Output the [X, Y] coordinate of the center of the cell containing the given text.  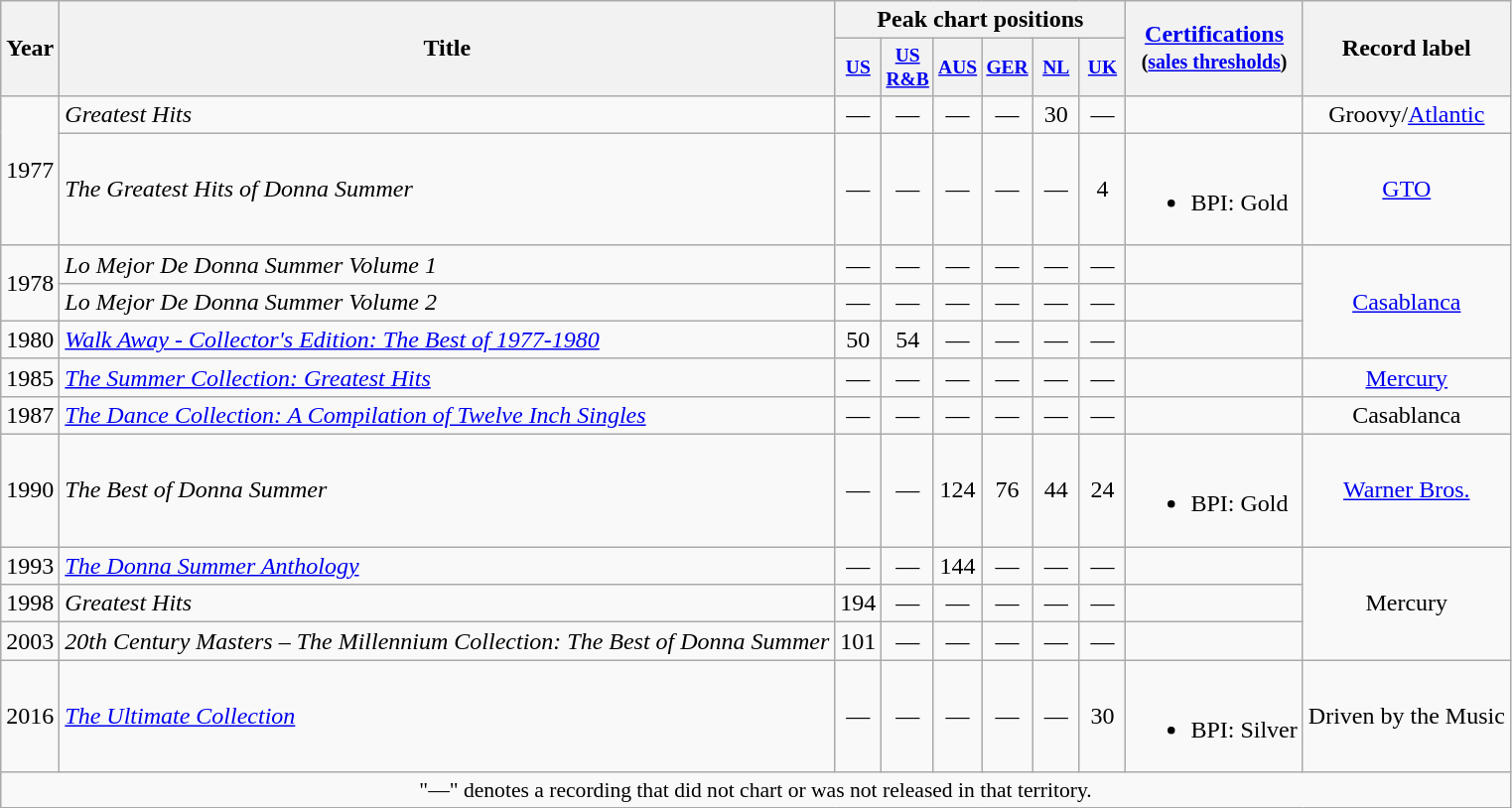
Walk Away - Collector's Edition: The Best of 1977-1980 [447, 339]
124 [957, 490]
Warner Bros. [1406, 490]
NL [1056, 67]
50 [858, 339]
1987 [30, 415]
1990 [30, 490]
The Greatest Hits of Donna Summer [447, 189]
The Best of Donna Summer [447, 490]
76 [1008, 490]
GTO [1406, 189]
Driven by the Music [1406, 717]
1993 [30, 566]
1985 [30, 377]
The Ultimate Collection [447, 717]
The Dance Collection: A Compilation of Twelve Inch Singles [447, 415]
1978 [30, 283]
4 [1102, 189]
Peak chart positions [981, 20]
1977 [30, 171]
Certifications(sales thresholds) [1214, 48]
BPI: Silver [1214, 717]
UK [1102, 67]
Title [447, 48]
"—" denotes a recording that did not chart or was not released in that territory. [756, 790]
20th Century Masters – The Millennium Collection: The Best of Donna Summer [447, 641]
US [858, 67]
1998 [30, 604]
Groovy/Atlantic [1406, 114]
101 [858, 641]
Record label [1406, 48]
1980 [30, 339]
The Summer Collection: Greatest Hits [447, 377]
GER [1008, 67]
194 [858, 604]
AUS [957, 67]
The Donna Summer Anthology [447, 566]
Lo Mejor De Donna Summer Volume 2 [447, 302]
144 [957, 566]
US R&B [907, 67]
54 [907, 339]
2003 [30, 641]
2016 [30, 717]
Year [30, 48]
44 [1056, 490]
Lo Mejor De Donna Summer Volume 1 [447, 264]
24 [1102, 490]
